Extract the (x, y) coordinate from the center of the cell holding the provided text.  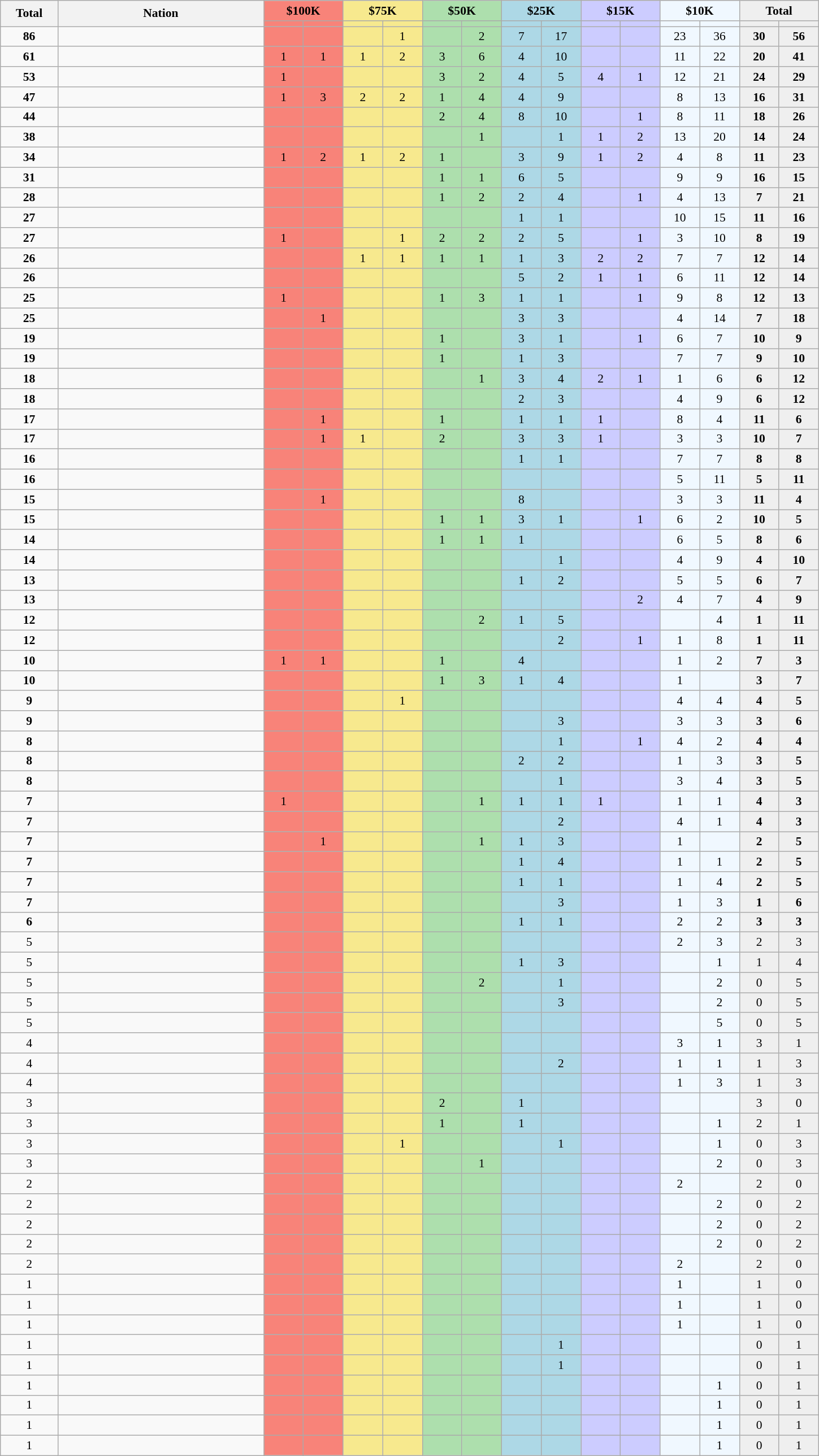
47 (29, 97)
34 (29, 158)
53 (29, 77)
44 (29, 117)
28 (29, 198)
$15K (621, 11)
$75K (383, 11)
41 (799, 57)
$50K (462, 11)
29 (799, 77)
30 (759, 37)
36 (720, 37)
38 (29, 137)
56 (799, 37)
61 (29, 57)
22 (720, 57)
$10K (700, 11)
$25K (541, 11)
86 (29, 37)
$100K (303, 11)
Nation (161, 14)
